Search for the cell housing the specified text and yield its [X, Y] center coordinate. 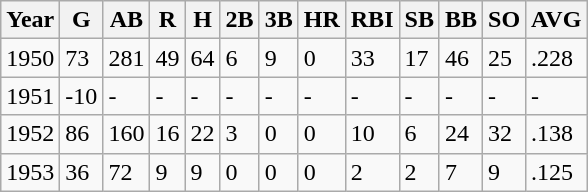
RBI [372, 20]
SB [419, 20]
281 [126, 58]
.228 [556, 58]
32 [504, 134]
G [82, 20]
7 [460, 172]
22 [202, 134]
25 [504, 58]
3B [278, 20]
64 [202, 58]
2B [240, 20]
49 [168, 58]
16 [168, 134]
46 [460, 58]
R [168, 20]
.138 [556, 134]
1950 [30, 58]
160 [126, 134]
73 [82, 58]
Year [30, 20]
.125 [556, 172]
AVG [556, 20]
SO [504, 20]
1953 [30, 172]
H [202, 20]
10 [372, 134]
HR [322, 20]
24 [460, 134]
AB [126, 20]
BB [460, 20]
1952 [30, 134]
36 [82, 172]
1951 [30, 96]
72 [126, 172]
86 [82, 134]
33 [372, 58]
-10 [82, 96]
17 [419, 58]
3 [240, 134]
